Output the [X, Y] coordinate of the center of the cell containing the given text.  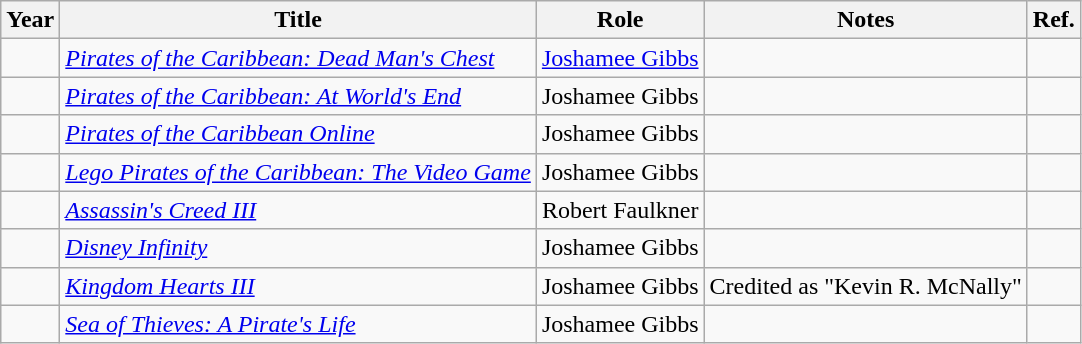
Robert Faulkner [620, 210]
Pirates of the Caribbean Online [298, 134]
Ref. [1054, 20]
Lego Pirates of the Caribbean: The Video Game [298, 172]
Disney Infinity [298, 248]
Pirates of the Caribbean: At World's End [298, 96]
Pirates of the Caribbean: Dead Man's Chest [298, 58]
Kingdom Hearts III [298, 286]
Role [620, 20]
Credited as "Kevin R. McNally" [866, 286]
Title [298, 20]
Notes [866, 20]
Sea of Thieves: A Pirate's Life [298, 324]
Year [30, 20]
Assassin's Creed III [298, 210]
